For the text-containing cell, return its midpoint in [x, y] coordinate format. 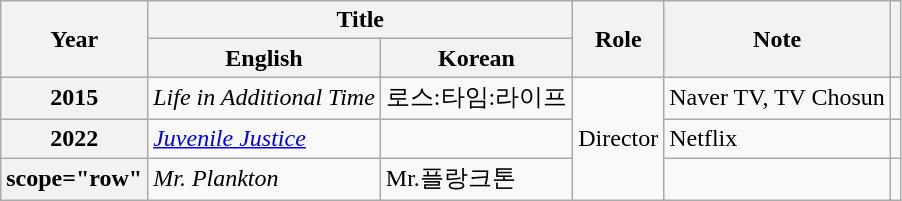
Korean [476, 58]
Mr.플랑크톤 [476, 180]
Note [778, 39]
Naver TV, TV Chosun [778, 98]
scope="row" [74, 180]
Director [618, 138]
Life in Additional Time [264, 98]
2022 [74, 138]
2015 [74, 98]
Title [360, 20]
Role [618, 39]
Year [74, 39]
로스:타임:라이프 [476, 98]
Mr. Plankton [264, 180]
Juvenile Justice [264, 138]
Netflix [778, 138]
English [264, 58]
